Extract the [X, Y] coordinate from the center of the cell holding the provided text.  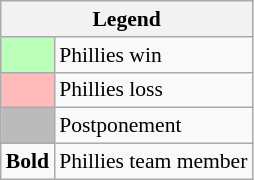
Legend [127, 19]
Postponement [153, 126]
Phillies win [153, 55]
Phillies team member [153, 162]
Bold [28, 162]
Phillies loss [153, 90]
